For the text-containing cell, return its midpoint in (X, Y) coordinate format. 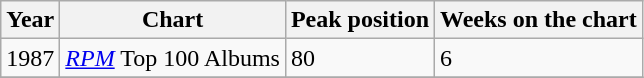
Chart (173, 20)
Year (30, 20)
6 (539, 58)
1987 (30, 58)
Peak position (360, 20)
80 (360, 58)
Weeks on the chart (539, 20)
RPM Top 100 Albums (173, 58)
